Search for the cell housing the specified text and yield its (x, y) center coordinate. 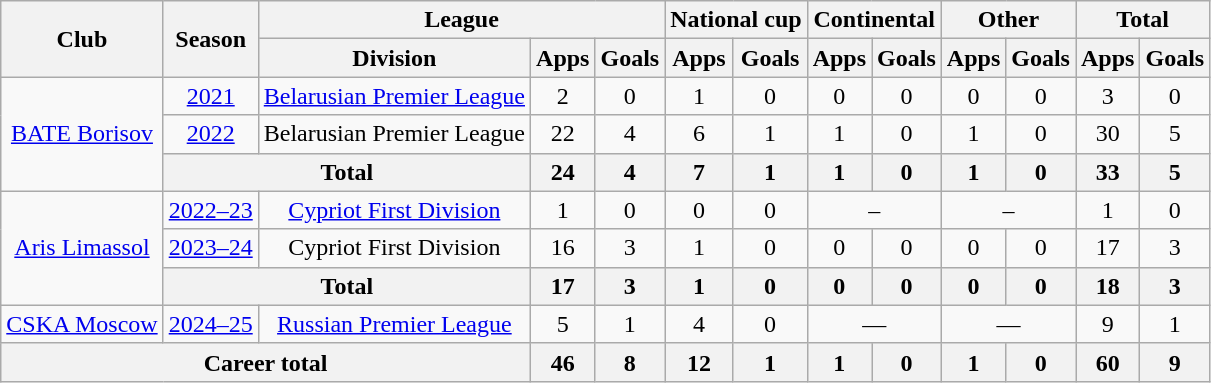
6 (699, 134)
CSKA Moscow (82, 324)
Continental (874, 20)
Career total (266, 362)
33 (1108, 172)
2021 (210, 96)
16 (563, 248)
Other (1008, 20)
12 (699, 362)
2022–23 (210, 210)
2024–25 (210, 324)
24 (563, 172)
BATE Borisov (82, 134)
7 (699, 172)
60 (1108, 362)
Russian Premier League (394, 324)
2023–24 (210, 248)
Club (82, 39)
30 (1108, 134)
8 (630, 362)
46 (563, 362)
2022 (210, 134)
18 (1108, 286)
22 (563, 134)
League (461, 20)
National cup (736, 20)
Division (394, 58)
2 (563, 96)
Aris Limassol (82, 248)
Season (210, 39)
